Determine the (X, Y) coordinate at the center of the cell enclosing the given text.  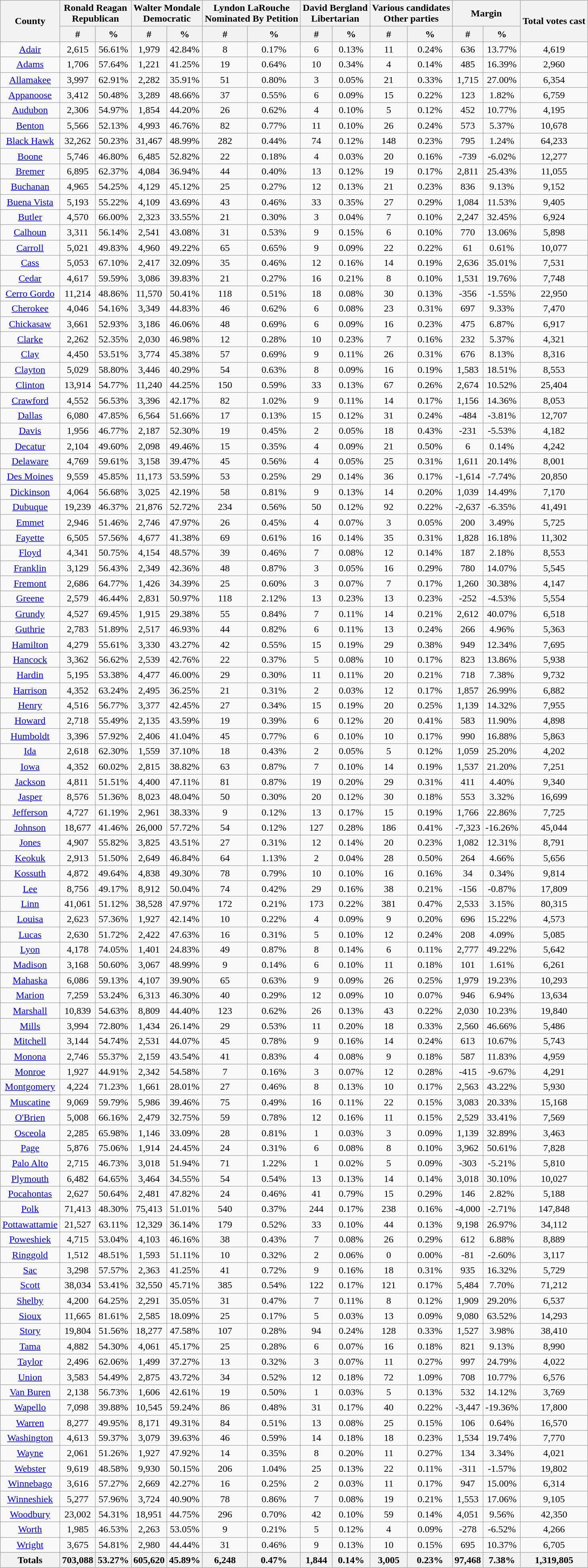
-9.67% (502, 1072)
5,938 (554, 660)
39.46% (184, 1102)
16.18% (502, 538)
19.76% (502, 278)
6.87% (502, 324)
40.90% (184, 1499)
42.84% (184, 49)
69 (225, 538)
5,656 (554, 858)
46.53% (113, 1530)
57.64% (113, 65)
52.13% (113, 125)
5,876 (78, 1148)
52.35% (113, 339)
44.20% (184, 110)
47.11% (184, 782)
0.00% (430, 1255)
1,854 (149, 110)
54.25% (113, 186)
45.85% (113, 477)
49.60% (113, 446)
9,069 (78, 1102)
Pocahontas (30, 1194)
51.56% (113, 1331)
5,986 (149, 1102)
186 (389, 827)
25,404 (554, 385)
53.41% (113, 1285)
43.59% (184, 721)
42.36% (184, 568)
4,450 (78, 354)
1,956 (78, 431)
3,446 (149, 370)
1,084 (467, 202)
385 (225, 1285)
9.56% (502, 1514)
Decatur (30, 446)
14.12% (502, 1392)
5,898 (554, 233)
8,791 (554, 843)
Harrison (30, 690)
4,677 (149, 538)
5,566 (78, 125)
-311 (467, 1469)
-5.53% (502, 431)
2,612 (467, 614)
13,634 (554, 995)
32.89% (502, 1133)
33.41% (502, 1117)
6,086 (78, 980)
4,715 (78, 1240)
2.12% (274, 599)
7,531 (554, 263)
14,293 (554, 1316)
62.91% (113, 80)
-1.55% (502, 293)
11,570 (149, 293)
45.38% (184, 354)
54.63% (113, 1011)
Linn (30, 904)
6,080 (78, 415)
Appanoose (30, 95)
1,909 (467, 1301)
75.06% (113, 1148)
50.64% (113, 1194)
3,025 (149, 492)
29.38% (184, 614)
553 (467, 797)
46.80% (113, 156)
Emmet (30, 522)
2,247 (467, 217)
54.58% (184, 1072)
2.82% (502, 1194)
4,552 (78, 400)
1,661 (149, 1087)
52.72% (184, 507)
51.51% (113, 782)
Iowa (30, 767)
4,527 (78, 614)
1,039 (467, 492)
5,930 (554, 1087)
Ringgold (30, 1255)
32,550 (149, 1285)
54.30% (113, 1346)
5,642 (554, 950)
62.06% (113, 1362)
0.82% (274, 629)
71,413 (78, 1209)
6,759 (554, 95)
-0.87% (502, 888)
5,725 (554, 522)
61.19% (113, 812)
1,985 (78, 1530)
9,732 (554, 675)
49.31% (184, 1423)
42.45% (184, 706)
Total votes cast (554, 21)
2,496 (78, 1362)
7,470 (554, 309)
36.25% (184, 690)
Worth (30, 1530)
19.23% (502, 980)
2,363 (149, 1270)
4.96% (502, 629)
2,061 (78, 1453)
2,649 (149, 858)
36.14% (184, 1224)
4,103 (149, 1240)
Lyndon LaRoucheNominated By Petition (251, 14)
2,349 (149, 568)
6,313 (149, 995)
47.58% (184, 1331)
4,046 (78, 309)
3,377 (149, 706)
208 (467, 935)
19,840 (554, 1011)
97,468 (467, 1560)
50.04% (184, 888)
266 (467, 629)
1.22% (274, 1163)
63 (225, 767)
Page (30, 1148)
10,678 (554, 125)
0.42% (274, 888)
49.83% (113, 248)
613 (467, 1041)
11,240 (149, 385)
44.44% (184, 1545)
2,263 (149, 1530)
Floyd (30, 553)
Clarke (30, 339)
19,804 (78, 1331)
41.46% (113, 827)
3,117 (554, 1255)
31,467 (149, 141)
72 (389, 1377)
6,485 (149, 156)
Audubon (30, 110)
56.77% (113, 706)
46.00% (184, 675)
173 (317, 904)
7,170 (554, 492)
Dallas (30, 415)
11,665 (78, 1316)
3,463 (554, 1133)
146 (467, 1194)
1,260 (467, 583)
4,022 (554, 1362)
18,277 (149, 1331)
45,044 (554, 827)
Monroe (30, 1072)
4.40% (502, 782)
3,349 (149, 309)
2,262 (78, 339)
0.49% (274, 1102)
Van Buren (30, 1392)
Henry (30, 706)
3,330 (149, 644)
5,085 (554, 935)
Winnebago (30, 1484)
25.20% (502, 751)
50.97% (184, 599)
38.33% (184, 812)
17,809 (554, 888)
0.40% (274, 171)
40.29% (184, 370)
57.72% (184, 827)
695 (467, 1545)
1,434 (149, 1026)
6,882 (554, 690)
121 (389, 1285)
9,930 (149, 1469)
0.26% (430, 385)
50.75% (113, 553)
8,053 (554, 400)
540 (225, 1209)
52.82% (184, 156)
1,499 (149, 1362)
946 (467, 995)
780 (467, 568)
Webster (30, 1469)
86 (225, 1407)
30.38% (502, 583)
4,993 (149, 125)
Bremer (30, 171)
4,107 (149, 980)
1,082 (467, 843)
Plymouth (30, 1178)
-3.81% (502, 415)
44.25% (184, 385)
2,285 (78, 1133)
43.22% (502, 1087)
Franklin (30, 568)
795 (467, 141)
Mills (30, 1026)
50.48% (113, 95)
Keokuk (30, 858)
Marshall (30, 1011)
2,961 (149, 812)
1,914 (149, 1148)
6,354 (554, 80)
9.33% (502, 309)
56.43% (113, 568)
452 (467, 110)
573 (467, 125)
8,277 (78, 1423)
65.98% (113, 1133)
28.01% (184, 1087)
4,769 (78, 461)
Monona (30, 1056)
Clinton (30, 385)
4,279 (78, 644)
4,064 (78, 492)
2,585 (149, 1316)
4,084 (149, 171)
Hamilton (30, 644)
2,811 (467, 171)
74.05% (113, 950)
22.86% (502, 812)
605,620 (149, 1560)
107 (225, 1331)
2,615 (78, 49)
Shelby (30, 1301)
54.49% (113, 1377)
1,706 (78, 65)
3,311 (78, 233)
1,553 (467, 1499)
41.04% (184, 736)
51.72% (113, 935)
9,619 (78, 1469)
3.32% (502, 797)
2,417 (149, 263)
947 (467, 1484)
24.83% (184, 950)
67.10% (113, 263)
1,534 (467, 1438)
14.32% (502, 706)
5,008 (78, 1117)
54.31% (113, 1514)
34.55% (184, 1178)
697 (467, 309)
57.57% (113, 1270)
Allamakee (30, 80)
2,686 (78, 583)
4,898 (554, 721)
128 (389, 1331)
72.80% (113, 1026)
59.24% (184, 1407)
485 (467, 65)
59.59% (113, 278)
9,080 (467, 1316)
4,242 (554, 446)
17.06% (502, 1499)
20,850 (554, 477)
7,251 (554, 767)
2,541 (149, 233)
49.46% (184, 446)
475 (467, 324)
Johnson (30, 827)
16.32% (502, 1270)
Wapello (30, 1407)
0.39% (274, 721)
11,302 (554, 538)
7,259 (78, 995)
0.48% (274, 1407)
64.65% (113, 1178)
67 (389, 385)
51.94% (184, 1163)
-252 (467, 599)
34.39% (184, 583)
3,464 (149, 1178)
51.50% (113, 858)
636 (467, 49)
Lee (30, 888)
1,915 (149, 614)
49.30% (184, 873)
44.07% (184, 1041)
55.22% (113, 202)
703,088 (78, 1560)
2,138 (78, 1392)
2,529 (467, 1117)
9,814 (554, 873)
18,951 (149, 1514)
2,422 (149, 935)
1,426 (149, 583)
38,034 (78, 1285)
1.61% (502, 965)
0.44% (274, 141)
6,895 (78, 171)
-1,614 (467, 477)
43.27% (184, 644)
2,718 (78, 721)
4,573 (554, 919)
46.30% (184, 995)
Tama (30, 1346)
38,528 (149, 904)
7,955 (554, 706)
14.36% (502, 400)
5,188 (554, 1194)
179 (225, 1224)
4,200 (78, 1301)
Chickasaw (30, 324)
50.60% (113, 965)
56.61% (113, 49)
Louisa (30, 919)
53.24% (113, 995)
Dickinson (30, 492)
45.89% (184, 1560)
-16.26% (502, 827)
8,316 (554, 354)
8,889 (554, 1240)
Washington (30, 1438)
-484 (467, 415)
3.34% (502, 1453)
949 (467, 644)
42.76% (184, 660)
Jefferson (30, 812)
770 (467, 233)
10.23% (502, 1011)
206 (225, 1469)
9,105 (554, 1499)
24.79% (502, 1362)
147,848 (554, 1209)
6,248 (225, 1560)
45.71% (184, 1285)
23 (389, 309)
56.62% (113, 660)
48.57% (184, 553)
3,412 (78, 95)
Clay (30, 354)
5,053 (78, 263)
7,748 (554, 278)
Hardin (30, 675)
Greene (30, 599)
56.53% (113, 400)
2,481 (149, 1194)
5,363 (554, 629)
4,182 (554, 431)
6,705 (554, 1545)
11,214 (78, 293)
2.18% (502, 553)
4,051 (467, 1514)
836 (467, 186)
2,715 (78, 1163)
46.37% (113, 507)
2,104 (78, 446)
3,168 (78, 965)
14.07% (502, 568)
18.51% (502, 370)
4,811 (78, 782)
0.38% (430, 644)
9,559 (78, 477)
19.74% (502, 1438)
3.15% (502, 904)
43.54% (184, 1056)
4,266 (554, 1530)
3,083 (467, 1102)
26.99% (502, 690)
Buena Vista (30, 202)
1.02% (274, 400)
38.82% (184, 767)
Hancock (30, 660)
Taylor (30, 1362)
8,990 (554, 1346)
29.20% (502, 1301)
8.13% (502, 354)
80,315 (554, 904)
46.98% (184, 339)
4,061 (149, 1346)
2,674 (467, 385)
24.45% (184, 1148)
Crawford (30, 400)
45.12% (184, 186)
8,023 (149, 797)
-81 (467, 1255)
42.17% (184, 400)
106 (467, 1423)
823 (467, 660)
2,960 (554, 65)
6,518 (554, 614)
18,677 (78, 827)
612 (467, 1240)
7,725 (554, 812)
238 (389, 1209)
84 (225, 1423)
7.70% (502, 1285)
39.83% (184, 278)
Cedar (30, 278)
44.40% (184, 1011)
3,774 (149, 354)
1,583 (467, 370)
Fremont (30, 583)
Pottawattamie (30, 1224)
411 (467, 782)
50.61% (502, 1148)
5,545 (554, 568)
0.84% (274, 614)
4,907 (78, 843)
25.43% (502, 171)
18.09% (184, 1316)
David BerglandLibertarian (335, 14)
10.37% (502, 1545)
101 (467, 965)
2,135 (149, 721)
-303 (467, 1163)
Polk (30, 1209)
3,661 (78, 324)
12,329 (149, 1224)
32.75% (184, 1117)
0.06% (351, 1255)
Totals (30, 1560)
49.17% (113, 888)
52.30% (184, 431)
10,027 (554, 1178)
21,876 (149, 507)
3.98% (502, 1331)
46.77% (113, 431)
48.58% (113, 1469)
48.86% (113, 293)
55.49% (113, 721)
4,195 (554, 110)
54.74% (113, 1041)
Warren (30, 1423)
62.37% (113, 171)
5,863 (554, 736)
-7.74% (502, 477)
48.04% (184, 797)
1,611 (467, 461)
2,783 (78, 629)
718 (467, 675)
-2.71% (502, 1209)
5,729 (554, 1270)
6,537 (554, 1301)
4,516 (78, 706)
35.05% (184, 1301)
41,491 (554, 507)
71 (225, 1163)
264 (467, 858)
10,293 (554, 980)
-1.57% (502, 1469)
3,005 (389, 1560)
16.39% (502, 65)
57.56% (113, 538)
Calhoun (30, 233)
1,059 (467, 751)
-2,637 (467, 507)
708 (467, 1377)
55 (225, 614)
Delaware (30, 461)
13.86% (502, 660)
47.82% (184, 1194)
8,001 (554, 461)
2,579 (78, 599)
81 (225, 782)
282 (225, 141)
1,857 (467, 690)
57 (225, 354)
Adair (30, 49)
16.88% (502, 736)
2,342 (149, 1072)
4,617 (78, 278)
39.90% (184, 980)
4,021 (554, 1453)
2,291 (149, 1301)
-6.35% (502, 507)
53 (225, 477)
3,825 (149, 843)
30.10% (502, 1178)
39.47% (184, 461)
2,517 (149, 629)
49.64% (113, 873)
20.14% (502, 461)
50.41% (184, 293)
-415 (467, 1072)
36 (389, 477)
1,221 (149, 65)
Davis (30, 431)
4,613 (78, 1438)
-4.53% (502, 599)
75 (225, 1102)
9,152 (554, 186)
38,410 (554, 1331)
587 (467, 1056)
71.23% (113, 1087)
2,913 (78, 858)
-7,323 (467, 827)
15.00% (502, 1484)
12,277 (554, 156)
990 (467, 736)
1,715 (467, 80)
51.46% (113, 522)
12.31% (502, 843)
2,669 (149, 1484)
2,533 (467, 904)
7,569 (554, 1117)
42.14% (184, 919)
Clayton (30, 370)
64 (225, 858)
1,527 (467, 1331)
4.66% (502, 858)
57.96% (113, 1499)
6,917 (554, 324)
6,924 (554, 217)
172 (225, 904)
6,482 (78, 1178)
Fayette (30, 538)
-278 (467, 1530)
Lucas (30, 935)
296 (225, 1514)
997 (467, 1362)
26,000 (149, 827)
51.26% (113, 1453)
46.76% (184, 125)
Union (30, 1377)
53.05% (184, 1530)
4,727 (78, 812)
2,531 (149, 1041)
56.68% (113, 492)
61 (467, 248)
0.86% (274, 1499)
-156 (467, 888)
5,277 (78, 1499)
11.53% (502, 202)
5,743 (554, 1041)
17 (225, 415)
46.84% (184, 858)
Sac (30, 1270)
4,838 (149, 873)
1,593 (149, 1255)
59.13% (113, 980)
4,291 (554, 1072)
4,154 (149, 553)
3,158 (149, 461)
3,298 (78, 1270)
2,618 (78, 751)
1,828 (467, 538)
51.11% (184, 1255)
Guthrie (30, 629)
Walter MondaleDemocratic (167, 14)
16,570 (554, 1423)
1,844 (317, 1560)
5,486 (554, 1026)
37.10% (184, 751)
5,554 (554, 599)
46.93% (184, 629)
58.80% (113, 370)
2,627 (78, 1194)
Dubuque (30, 507)
1,512 (78, 1255)
2,306 (78, 110)
Buchanan (30, 186)
58 (225, 492)
148 (389, 141)
Woodbury (30, 1514)
11.83% (502, 1056)
11,173 (149, 477)
4,147 (554, 583)
583 (467, 721)
Grundy (30, 614)
47.92% (184, 1453)
Muscatine (30, 1102)
2,282 (149, 80)
5,029 (78, 370)
2,815 (149, 767)
51.89% (113, 629)
Poweshiek (30, 1240)
3,994 (78, 1026)
9,405 (554, 202)
46.44% (113, 599)
54.81% (113, 1545)
57.36% (113, 919)
53.51% (113, 354)
Osceola (30, 1133)
Winneshiek (30, 1499)
15.22% (502, 919)
19,239 (78, 507)
57.27% (113, 1484)
6,261 (554, 965)
48.30% (113, 1209)
42.61% (184, 1392)
Benton (30, 125)
Lyon (30, 950)
3,289 (149, 95)
56.73% (113, 1392)
49.95% (113, 1423)
Cherokee (30, 309)
27.00% (502, 80)
42,350 (554, 1514)
43.08% (184, 233)
33.09% (184, 1133)
-5.21% (502, 1163)
12,707 (554, 415)
3,675 (78, 1545)
-3,447 (467, 1407)
37.27% (184, 1362)
71,212 (554, 1285)
46.06% (184, 324)
3,962 (467, 1148)
4,321 (554, 339)
10.67% (502, 1041)
46.66% (502, 1026)
Cerro Gordo (30, 293)
8,576 (78, 797)
Scott (30, 1285)
134 (467, 1453)
51.12% (113, 904)
4,224 (78, 1087)
32.45% (502, 217)
1,559 (149, 751)
0.70% (274, 1514)
10.52% (502, 385)
5,746 (78, 156)
50.23% (113, 141)
187 (467, 553)
Palo Alto (30, 1163)
2,946 (78, 522)
81.61% (113, 1316)
Ida (30, 751)
5,193 (78, 202)
2,187 (149, 431)
12.34% (502, 644)
0.65% (274, 248)
127 (317, 827)
3,616 (78, 1484)
17,800 (554, 1407)
22,950 (554, 293)
1.09% (430, 1377)
Kossuth (30, 873)
County (30, 21)
8,809 (149, 1011)
45.17% (184, 1346)
2,636 (467, 263)
2,323 (149, 217)
53.59% (184, 477)
4,477 (149, 675)
0.02% (351, 1163)
14.49% (502, 492)
60.02% (113, 767)
Humboldt (30, 736)
4,129 (149, 186)
55.61% (113, 644)
36.94% (184, 171)
Des Moines (30, 477)
935 (467, 1270)
35.91% (184, 80)
3,144 (78, 1041)
3,583 (78, 1377)
3,997 (78, 80)
821 (467, 1346)
3,724 (149, 1499)
1,319,805 (554, 1560)
2,539 (149, 660)
Various candidatesOther parties (411, 14)
Jones (30, 843)
51 (225, 80)
39 (225, 553)
Montgomery (30, 1087)
19,802 (554, 1469)
43.69% (184, 202)
2,479 (149, 1117)
2,560 (467, 1026)
O'Brien (30, 1117)
0 (389, 1255)
244 (317, 1209)
50.15% (184, 1469)
4,202 (554, 751)
Sioux (30, 1316)
532 (467, 1392)
2,777 (467, 950)
3,769 (554, 1392)
0.60% (274, 583)
8,171 (149, 1423)
1,401 (149, 950)
6,576 (554, 1377)
11,055 (554, 171)
41.38% (184, 538)
13.77% (502, 49)
57.92% (113, 736)
15,168 (554, 1102)
3.49% (502, 522)
4,872 (78, 873)
62.30% (113, 751)
Mahaska (30, 980)
Jasper (30, 797)
Butler (30, 217)
6,314 (554, 1484)
Ronald ReaganRepublican (95, 14)
-4,000 (467, 1209)
34,112 (554, 1224)
2,831 (149, 599)
Story (30, 1331)
13,914 (78, 385)
66.16% (113, 1117)
122 (317, 1285)
33.55% (184, 217)
Boone (30, 156)
1.13% (274, 858)
4,178 (78, 950)
7,770 (554, 1438)
4,109 (149, 202)
Jackson (30, 782)
54.77% (113, 385)
32,262 (78, 141)
92 (389, 507)
1,531 (467, 278)
4,965 (78, 186)
0.72% (274, 1270)
63.24% (113, 690)
41,061 (78, 904)
6.94% (502, 995)
13.06% (502, 233)
676 (467, 354)
46.16% (184, 1240)
43.51% (184, 843)
59.79% (113, 1102)
4,960 (149, 248)
1.82% (502, 95)
56.14% (113, 233)
63.11% (113, 1224)
5,195 (78, 675)
47.85% (113, 415)
Howard (30, 721)
200 (467, 522)
42.27% (184, 1484)
48.51% (113, 1255)
37 (225, 95)
381 (389, 904)
21,527 (78, 1224)
26.97% (502, 1224)
4,882 (78, 1346)
47.63% (184, 935)
2,630 (78, 935)
11.90% (502, 721)
59.37% (113, 1438)
66.00% (113, 217)
1,537 (467, 767)
Black Hawk (30, 141)
7,098 (78, 1407)
48.66% (184, 95)
6,564 (149, 415)
Mitchell (30, 1041)
4.09% (502, 935)
5,810 (554, 1163)
9,340 (554, 782)
-231 (467, 431)
10,839 (78, 1011)
3,067 (149, 965)
53.27% (113, 1560)
59.61% (113, 461)
Marion (30, 995)
0.83% (274, 1056)
2,563 (467, 1087)
51.66% (184, 415)
234 (225, 507)
44.83% (184, 309)
2,980 (149, 1545)
8,756 (78, 888)
10,545 (149, 1407)
46.73% (113, 1163)
Madison (30, 965)
1.04% (274, 1469)
16,699 (554, 797)
49 (225, 950)
5,484 (467, 1285)
-19.36% (502, 1407)
3,186 (149, 324)
696 (467, 919)
53.04% (113, 1240)
7,695 (554, 644)
64,233 (554, 141)
6.88% (502, 1240)
94 (317, 1331)
Wright (30, 1545)
-356 (467, 293)
7,828 (554, 1148)
150 (225, 385)
53.38% (113, 675)
39.63% (184, 1438)
0.80% (274, 80)
4,959 (554, 1056)
52.93% (113, 324)
1,606 (149, 1392)
64.77% (113, 583)
10,077 (554, 248)
Margin (486, 14)
3,362 (78, 660)
Cass (30, 263)
32.09% (184, 263)
232 (467, 339)
Wayne (30, 1453)
54.97% (113, 110)
Adams (30, 65)
39.88% (113, 1407)
42.19% (184, 492)
35.01% (502, 263)
1,156 (467, 400)
3,129 (78, 568)
3,086 (149, 278)
44.91% (113, 1072)
2,406 (149, 736)
51.36% (113, 797)
1,766 (467, 812)
23,002 (78, 1514)
21.20% (502, 767)
55.82% (113, 843)
8,912 (149, 888)
4,400 (149, 782)
1.24% (502, 141)
2,159 (149, 1056)
4,570 (78, 217)
55.37% (113, 1056)
-739 (467, 156)
-6.02% (502, 156)
-6.52% (502, 1530)
54.16% (113, 309)
4,341 (78, 553)
2,875 (149, 1377)
69.45% (113, 614)
43.72% (184, 1377)
2,098 (149, 446)
-2.60% (502, 1255)
64.25% (113, 1301)
75,413 (149, 1209)
6,505 (78, 538)
4,619 (554, 49)
40.07% (502, 614)
20.33% (502, 1102)
44.75% (184, 1514)
2,495 (149, 690)
1,146 (149, 1133)
26.14% (184, 1026)
5,021 (78, 248)
9,198 (467, 1224)
Carroll (30, 248)
51.01% (184, 1209)
2,623 (78, 919)
3,079 (149, 1438)
63.52% (502, 1316)
